Extract the (X, Y) coordinate from the center of the cell holding the provided text.  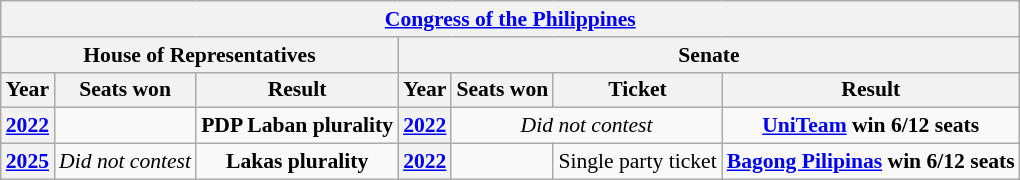
Congress of the Philippines (510, 19)
UniTeam win 6/12 seats (871, 126)
PDP Laban plurality (297, 126)
Single party ticket (637, 162)
Lakas plurality (297, 162)
2025 (28, 162)
Bagong Pilipinas win 6/12 seats (871, 162)
Senate (709, 55)
Ticket (637, 90)
House of Representatives (200, 55)
